Return [X, Y] of the center of cell containing provided text 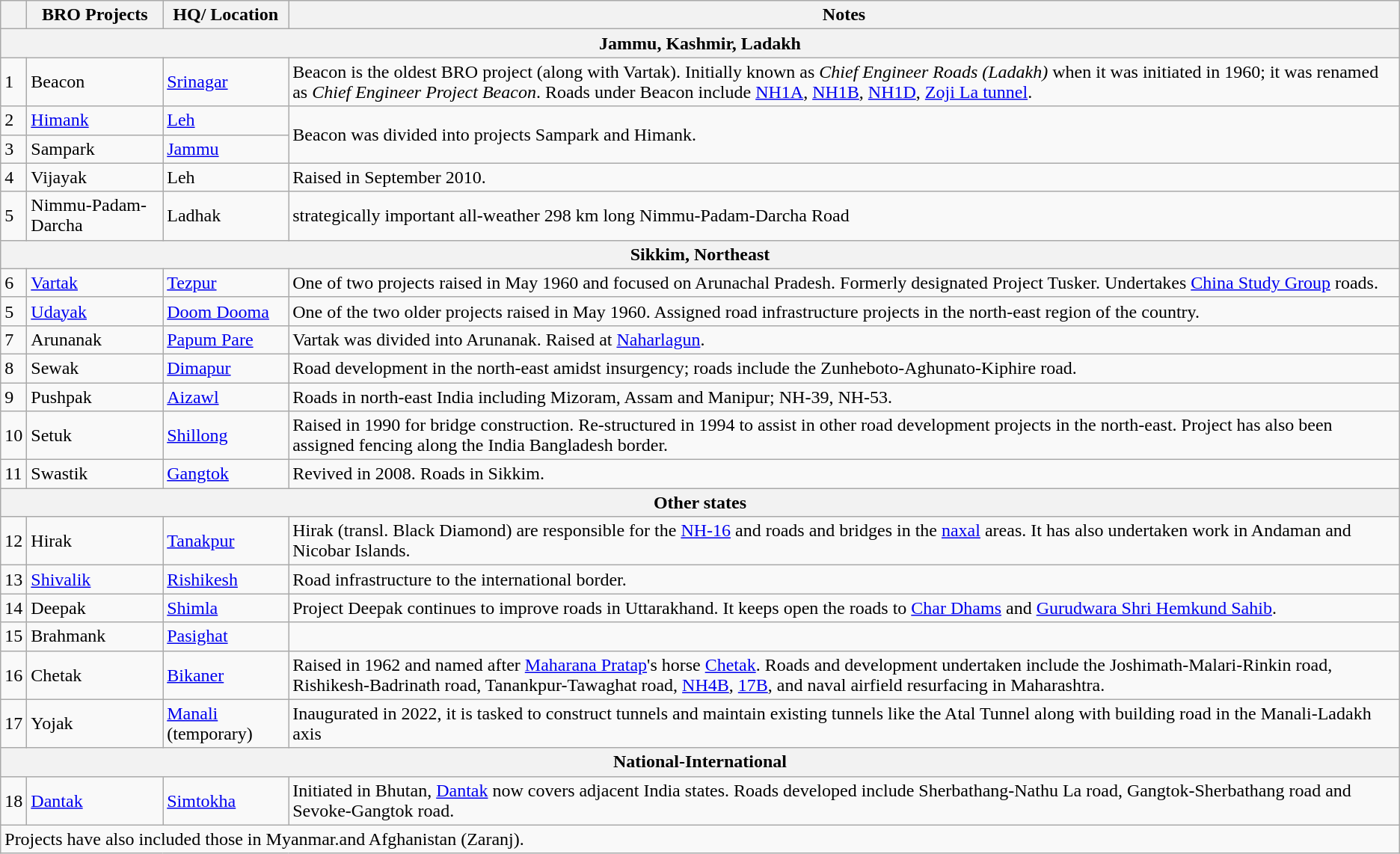
Hirak [95, 541]
Doom Dooma [226, 311]
Pushpak [95, 397]
16 [13, 675]
Yojak [95, 724]
11 [13, 474]
Jammu [226, 149]
Dimapur [226, 368]
Sampark [95, 149]
Shillong [226, 435]
17 [13, 724]
Vijayak [95, 177]
One of two projects raised in May 1960 and focused on Arunachal Pradesh. Formerly designated Project Tusker. Undertakes China Study Group roads. [844, 283]
Project Deepak continues to improve roads in Uttarakhand. It keeps open the roads to Char Dhams and Gurudwara Shri Hemkund Sahib. [844, 608]
Road development in the north-east amidst insurgency; roads include the Zunheboto-Aghunato-Kiphire road. [844, 368]
1 [13, 82]
Projects have also included those in Myanmar.and Afghanistan (Zaranj). [700, 839]
Shimla [226, 608]
Tezpur [226, 283]
Sikkim, Northeast [700, 254]
Gangtok [226, 474]
Beacon [95, 82]
14 [13, 608]
Road infrastructure to the international border. [844, 580]
Rishikesh [226, 580]
Udayak [95, 311]
9 [13, 397]
Notes [844, 15]
Revived in 2008. Roads in Sikkim. [844, 474]
Nimmu-Padam-Darcha [95, 215]
Deepak [95, 608]
Chetak [95, 675]
Manali (temporary) [226, 724]
National-International [700, 762]
Papum Pare [226, 340]
Aizawl [226, 397]
Simtokha [226, 800]
HQ/ Location [226, 15]
Srinagar [226, 82]
One of the two older projects raised in May 1960. Assigned road infrastructure projects in the north-east region of the country. [844, 311]
2 [13, 120]
Jammu, Kashmir, Ladakh [700, 43]
Ladhak [226, 215]
Swastik [95, 474]
Setuk [95, 435]
15 [13, 636]
Vartak was divided into Arunanak. Raised at Naharlagun. [844, 340]
Himank [95, 120]
Vartak [95, 283]
Raised in September 2010. [844, 177]
8 [13, 368]
Tanakpur [226, 541]
Roads in north-east India including Mizoram, Assam and Manipur; NH-39, NH-53. [844, 397]
13 [13, 580]
Brahmank [95, 636]
strategically important all-weather 298 km long Nimmu-Padam-Darcha Road [844, 215]
Other states [700, 503]
Sewak [95, 368]
12 [13, 541]
Bikaner [226, 675]
Beacon was divided into projects Sampark and Himank. [844, 135]
10 [13, 435]
18 [13, 800]
Shivalik [95, 580]
BRO Projects [95, 15]
Pasighat [226, 636]
4 [13, 177]
Arunanak [95, 340]
6 [13, 283]
Dantak [95, 800]
3 [13, 149]
7 [13, 340]
